Determine the [x, y] coordinate at the center of the cell enclosing the given text.  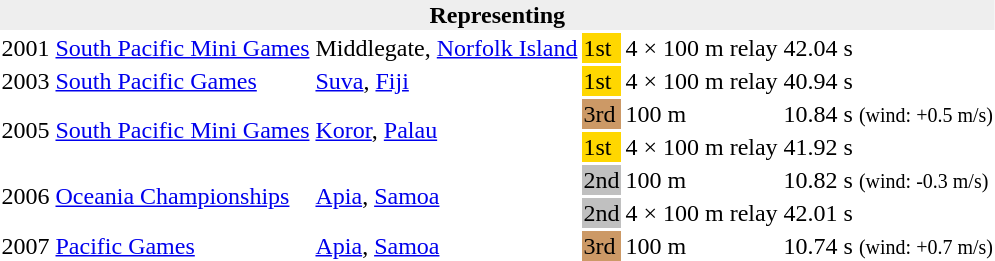
40.94 s [888, 81]
2007 [26, 246]
42.04 s [888, 48]
Koror, Palau [446, 130]
2003 [26, 81]
Pacific Games [182, 246]
Representing [497, 15]
10.82 s (wind: -0.3 m/s) [888, 180]
Oceania Championships [182, 196]
Suva, Fiji [446, 81]
South Pacific Games [182, 81]
42.01 s [888, 213]
2005 [26, 130]
Middlegate, Norfolk Island [446, 48]
41.92 s [888, 147]
10.74 s (wind: +0.7 m/s) [888, 246]
10.84 s (wind: +0.5 m/s) [888, 114]
2001 [26, 48]
2006 [26, 196]
